Detect which cell encompasses the target text, then output its [x, y] center coordinate. 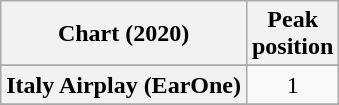
1 [292, 85]
Peakposition [292, 34]
Italy Airplay (EarOne) [124, 85]
Chart (2020) [124, 34]
